Locate the cell with the specified text and output its [X, Y] center coordinate. 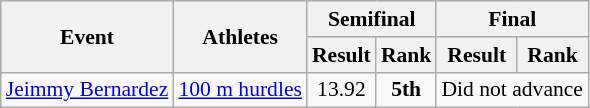
5th [406, 90]
100 m hurdles [240, 90]
Jeimmy Bernardez [88, 90]
Final [512, 19]
Athletes [240, 36]
13.92 [342, 90]
Semifinal [372, 19]
Event [88, 36]
Did not advance [512, 90]
